Locate the cell with the specified text and output its (x, y) center coordinate. 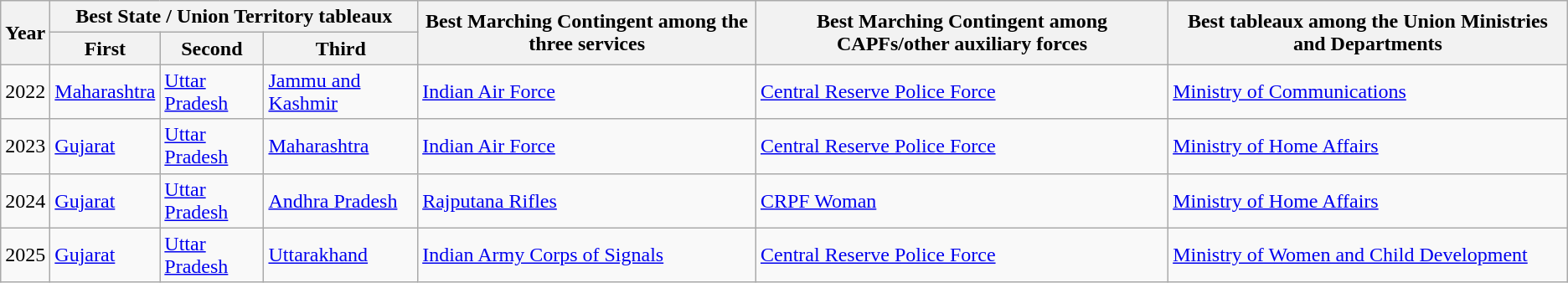
Andhra Pradesh (341, 201)
Rajputana Rifles (587, 201)
Second (212, 49)
Jammu and Kashmir (341, 92)
Indian Army Corps of Signals (587, 255)
2022 (25, 92)
Uttarakhand (341, 255)
2024 (25, 201)
Best State / Union Territory tableaux (235, 17)
2023 (25, 146)
Third (341, 49)
Best Marching Contingent among CAPFs/other auxiliary forces (962, 33)
2025 (25, 255)
First (106, 49)
Best tableaux among the Union Ministries and Departments (1369, 33)
Ministry of Communications (1369, 92)
Ministry of Women and Child Development (1369, 255)
Year (25, 33)
Best Marching Contingent among the three services (587, 33)
CRPF Woman (962, 201)
